Return the [x, y] coordinate for the center point of the cell that contains the specified text.  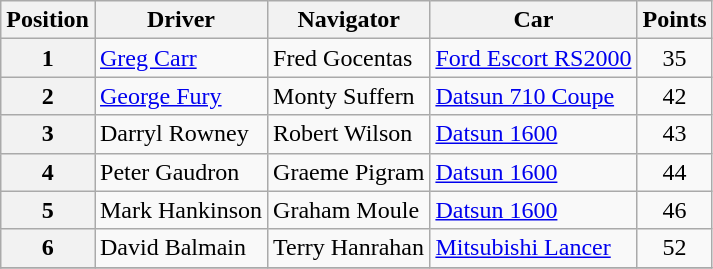
Monty Suffern [349, 96]
52 [674, 248]
44 [674, 172]
Ford Escort RS2000 [534, 58]
2 [48, 96]
6 [48, 248]
46 [674, 210]
David Balmain [180, 248]
3 [48, 134]
1 [48, 58]
George Fury [180, 96]
5 [48, 210]
Car [534, 20]
Darryl Rowney [180, 134]
Greg Carr [180, 58]
Terry Hanrahan [349, 248]
Navigator [349, 20]
Peter Gaudron [180, 172]
Driver [180, 20]
Mitsubishi Lancer [534, 248]
4 [48, 172]
Graham Moule [349, 210]
Graeme Pigram [349, 172]
Mark Hankinson [180, 210]
Fred Gocentas [349, 58]
Datsun 710 Coupe [534, 96]
42 [674, 96]
35 [674, 58]
43 [674, 134]
Robert Wilson [349, 134]
Position [48, 20]
Points [674, 20]
